Return the [X, Y] coordinate for the center point of the cell that contains the specified text.  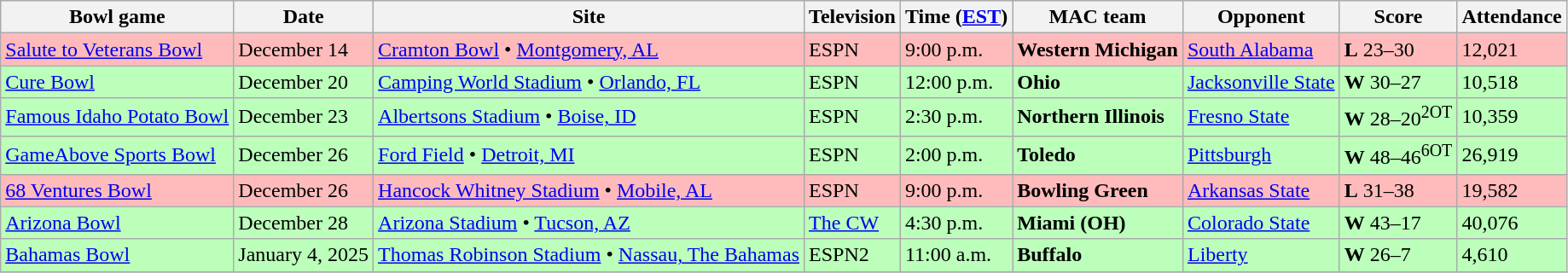
Score [1398, 17]
W 48–466OT [1398, 155]
Northern Illinois [1098, 118]
11:00 a.m. [955, 255]
Date [304, 17]
W 30–27 [1398, 82]
Thomas Robinson Stadium • Nassau, The Bahamas [589, 255]
Arizona Bowl [118, 223]
The CW [853, 223]
Cure Bowl [118, 82]
Jacksonville State [1261, 82]
ESPN2 [853, 255]
Toledo [1098, 155]
W 26–7 [1398, 255]
Camping World Stadium • Orlando, FL [589, 82]
2:30 p.m. [955, 118]
South Alabama [1261, 49]
Western Michigan [1098, 49]
GameAbove Sports Bowl [118, 155]
Arizona Stadium • Tucson, AZ [589, 223]
10,359 [1512, 118]
Time (EST) [955, 17]
W 43–17 [1398, 223]
26,919 [1512, 155]
Albertsons Stadium • Boise, ID [589, 118]
12:00 p.m. [955, 82]
4,610 [1512, 255]
12,021 [1512, 49]
Liberty [1261, 255]
December 14 [304, 49]
December 28 [304, 223]
Ohio [1098, 82]
January 4, 2025 [304, 255]
10,518 [1512, 82]
December 23 [304, 118]
W 28–202OT [1398, 118]
L 31–38 [1398, 190]
40,076 [1512, 223]
Ford Field • Detroit, MI [589, 155]
Cramton Bowl • Montgomery, AL [589, 49]
Bowl game [118, 17]
68 Ventures Bowl [118, 190]
Hancock Whitney Stadium • Mobile, AL [589, 190]
Arkansas State [1261, 190]
MAC team [1098, 17]
4:30 p.m. [955, 223]
19,582 [1512, 190]
Colorado State [1261, 223]
Pittsburgh [1261, 155]
Fresno State [1261, 118]
Opponent [1261, 17]
L 23–30 [1398, 49]
Bowling Green [1098, 190]
Salute to Veterans Bowl [118, 49]
Site [589, 17]
Bahamas Bowl [118, 255]
2:00 p.m. [955, 155]
Buffalo [1098, 255]
December 20 [304, 82]
Miami (OH) [1098, 223]
Television [853, 17]
Famous Idaho Potato Bowl [118, 118]
Attendance [1512, 17]
